Find where the given text appears and provide that cell's center as (x, y) coordinate. 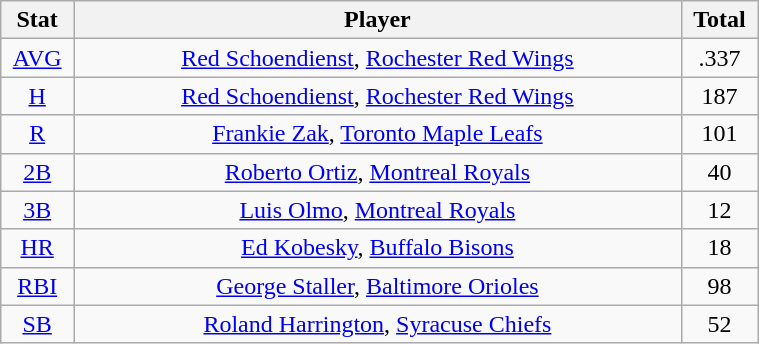
RBI (38, 286)
Roland Harrington, Syracuse Chiefs (378, 324)
Player (378, 20)
Ed Kobesky, Buffalo Bisons (378, 248)
Total (719, 20)
187 (719, 96)
Stat (38, 20)
Roberto Ortiz, Montreal Royals (378, 172)
18 (719, 248)
98 (719, 286)
12 (719, 210)
AVG (38, 58)
101 (719, 134)
2B (38, 172)
40 (719, 172)
.337 (719, 58)
52 (719, 324)
George Staller, Baltimore Orioles (378, 286)
SB (38, 324)
H (38, 96)
Frankie Zak, Toronto Maple Leafs (378, 134)
3B (38, 210)
Luis Olmo, Montreal Royals (378, 210)
R (38, 134)
HR (38, 248)
